Provide the (X, Y) coordinate of the cell's center where the given text is located.  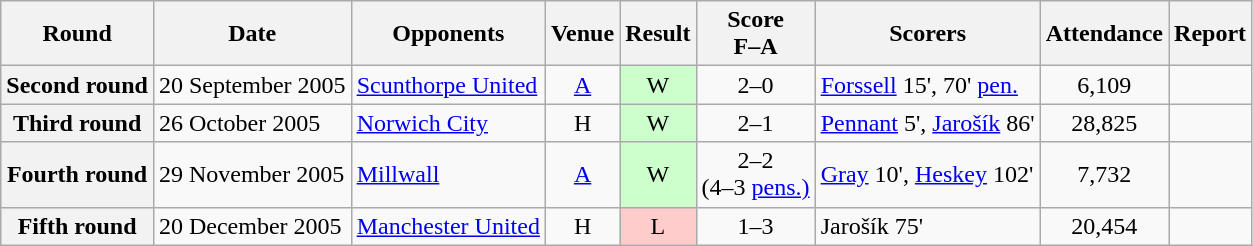
L (658, 226)
Report (1210, 34)
Fifth round (78, 226)
Scunthorpe United (448, 85)
2–2 (4–3 pens.) (756, 174)
ScoreF–A (756, 34)
Opponents (448, 34)
Jarošík 75' (928, 226)
Fourth round (78, 174)
Manchester United (448, 226)
Third round (78, 123)
Venue (582, 34)
Attendance (1104, 34)
1–3 (756, 226)
Norwich City (448, 123)
7,732 (1104, 174)
20 December 2005 (252, 226)
6,109 (1104, 85)
Result (658, 34)
Gray 10', Heskey 102' (928, 174)
Date (252, 34)
20 September 2005 (252, 85)
2–1 (756, 123)
2–0 (756, 85)
20,454 (1104, 226)
Forssell 15', 70' pen. (928, 85)
29 November 2005 (252, 174)
Second round (78, 85)
Scorers (928, 34)
Pennant 5', Jarošík 86' (928, 123)
Round (78, 34)
28,825 (1104, 123)
Millwall (448, 174)
26 October 2005 (252, 123)
